For the text-containing cell, return its midpoint in [x, y] coordinate format. 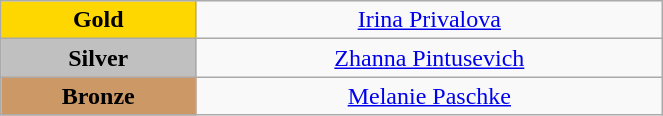
Gold [98, 20]
Bronze [98, 96]
Melanie Paschke [430, 96]
Zhanna Pintusevich [430, 58]
Silver [98, 58]
Irina Privalova [430, 20]
